Locate the cell with the specified text and output its [x, y] center coordinate. 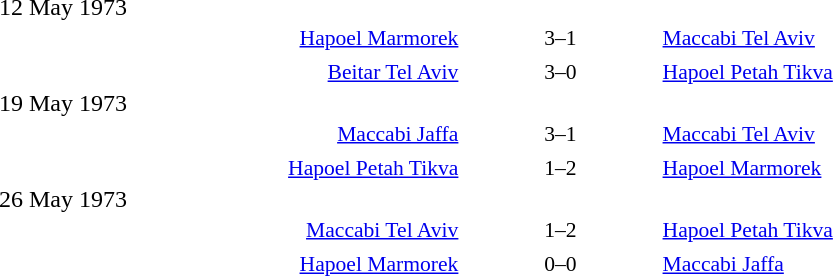
3–0 [560, 72]
